Capture the cell that displays the provided text and extract its (x, y) central coordinate. 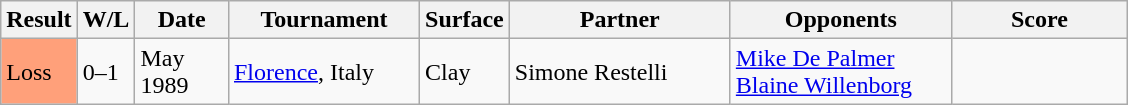
May 1989 (182, 72)
0–1 (106, 72)
Clay (465, 72)
Tournament (324, 20)
Florence, Italy (324, 72)
Date (182, 20)
Simone Restelli (620, 72)
W/L (106, 20)
Score (1039, 20)
Result (39, 20)
Surface (465, 20)
Opponents (840, 20)
Partner (620, 20)
Mike De Palmer Blaine Willenborg (840, 72)
Loss (39, 72)
